Return the (X, Y) coordinate for the center point of the cell that contains the specified text.  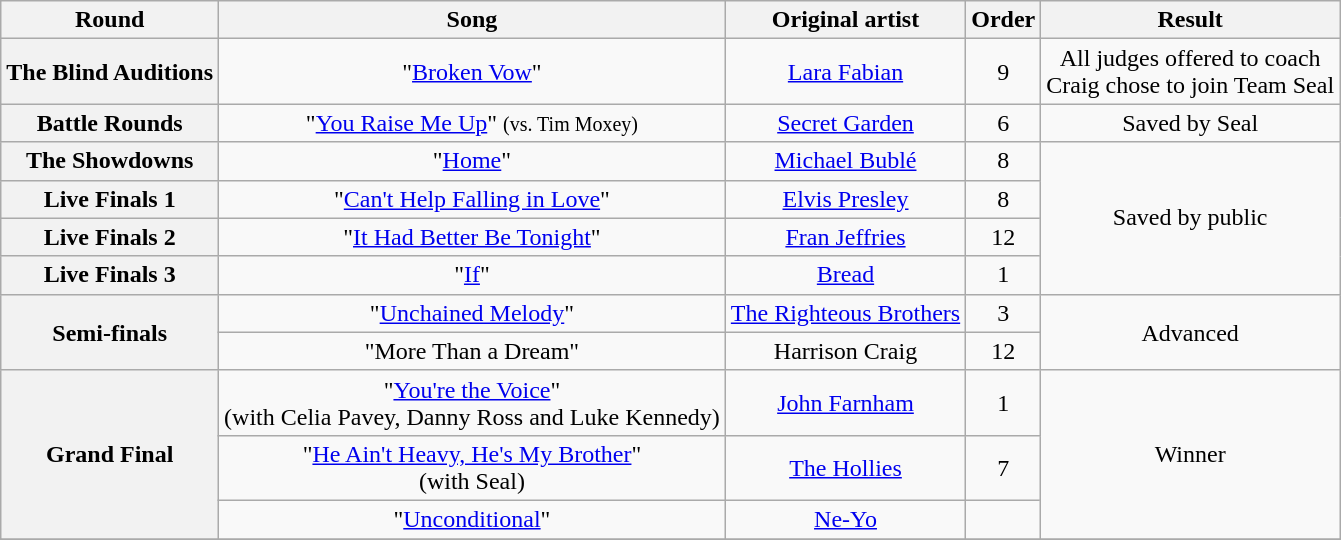
"It Had Better Be Tonight" (472, 237)
Grand Final (110, 454)
Round (110, 20)
The Showdowns (110, 161)
Semi-finals (110, 332)
Fran Jeffries (845, 237)
Result (1190, 20)
Elvis Presley (845, 199)
Live Finals 3 (110, 275)
Ne-Yo (845, 519)
Michael Bublé (845, 161)
"Unchained Melody" (472, 313)
John Farnham (845, 402)
Live Finals 1 (110, 199)
The Righteous Brothers (845, 313)
Original artist (845, 20)
6 (1004, 123)
Live Finals 2 (110, 237)
Winner (1190, 454)
"He Ain't Heavy, He's My Brother" (with Seal) (472, 468)
The Blind Auditions (110, 72)
Song (472, 20)
"More Than a Dream" (472, 351)
Advanced (1190, 332)
Secret Garden (845, 123)
Order (1004, 20)
"If" (472, 275)
"You're the Voice" (with Celia Pavey, Danny Ross and Luke Kennedy) (472, 402)
"Unconditional" (472, 519)
Bread (845, 275)
"Can't Help Falling in Love" (472, 199)
Saved by public (1190, 218)
"Broken Vow" (472, 72)
Harrison Craig (845, 351)
"You Raise Me Up" (vs. Tim Moxey) (472, 123)
The Hollies (845, 468)
Battle Rounds (110, 123)
"Home" (472, 161)
9 (1004, 72)
Saved by Seal (1190, 123)
7 (1004, 468)
All judges offered to coachCraig chose to join Team Seal (1190, 72)
3 (1004, 313)
Lara Fabian (845, 72)
